Return the [x, y] coordinate for the center point of the cell that contains the specified text.  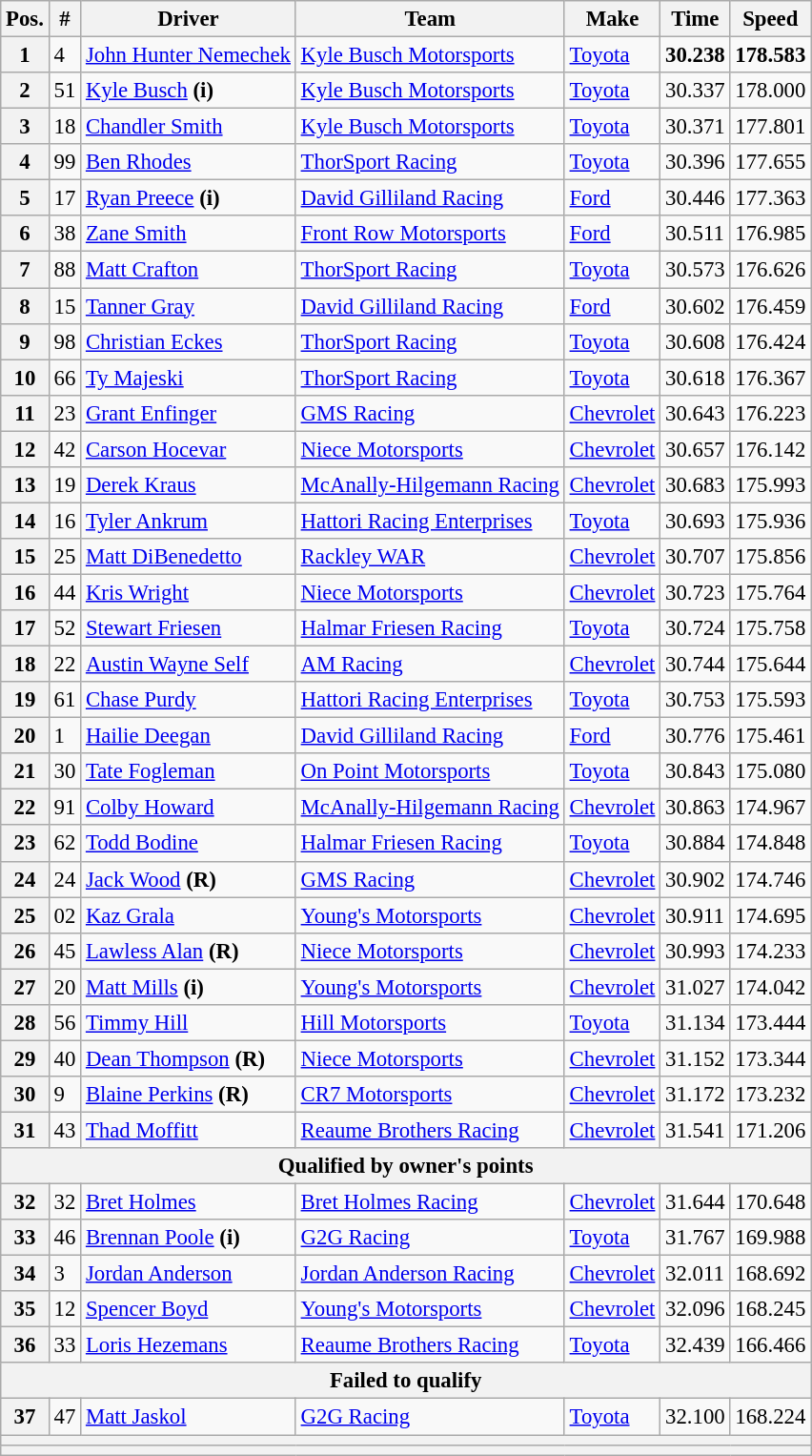
Kaz Grala [189, 915]
31.027 [696, 987]
32.011 [696, 1274]
30.744 [696, 665]
174.233 [770, 951]
2 [25, 91]
Matt Crafton [189, 270]
176.424 [770, 341]
Tyler Ankrum [189, 521]
66 [65, 378]
166.466 [770, 1345]
168.692 [770, 1274]
61 [65, 700]
Bret Holmes [189, 1202]
173.444 [770, 1023]
175.644 [770, 665]
30.911 [696, 915]
30.724 [696, 628]
29 [25, 1058]
98 [65, 341]
30.337 [696, 91]
30.446 [696, 198]
Dean Thompson (R) [189, 1058]
Jack Wood (R) [189, 879]
30.643 [696, 413]
Colby Howard [189, 808]
John Hunter Nemechek [189, 55]
169.988 [770, 1238]
# [65, 19]
Timmy Hill [189, 1023]
174.848 [770, 844]
Zane Smith [189, 234]
30.863 [696, 808]
27 [25, 987]
Qualified by owner's points [406, 1166]
Thad Moffitt [189, 1130]
99 [65, 162]
175.080 [770, 771]
175.764 [770, 592]
Spencer Boyd [189, 1309]
13 [25, 485]
Speed [770, 19]
Ty Majeski [189, 378]
168.224 [770, 1417]
Chandler Smith [189, 127]
52 [65, 628]
175.593 [770, 700]
7 [25, 270]
31.767 [696, 1238]
174.967 [770, 808]
Christian Eckes [189, 341]
Stewart Friesen [189, 628]
30.723 [696, 592]
30.602 [696, 306]
Rackley WAR [430, 557]
14 [25, 521]
32.096 [696, 1309]
Kyle Busch (i) [189, 91]
176.142 [770, 449]
Austin Wayne Self [189, 665]
Chase Purdy [189, 700]
177.655 [770, 162]
21 [25, 771]
30.993 [696, 951]
178.000 [770, 91]
Tate Fogleman [189, 771]
175.856 [770, 557]
91 [65, 808]
34 [25, 1274]
Brennan Poole (i) [189, 1238]
5 [25, 198]
88 [65, 270]
176.626 [770, 270]
Pos. [25, 19]
178.583 [770, 55]
42 [65, 449]
168.245 [770, 1309]
Matt Jaskol [189, 1417]
Grant Enfinger [189, 413]
Carson Hocevar [189, 449]
30.238 [696, 55]
02 [65, 915]
51 [65, 91]
11 [25, 413]
Loris Hezemans [189, 1345]
Jordan Anderson Racing [430, 1274]
Derek Kraus [189, 485]
Make [612, 19]
37 [25, 1417]
30.618 [696, 378]
Team [430, 19]
174.042 [770, 987]
174.746 [770, 879]
28 [25, 1023]
Tanner Gray [189, 306]
AM Racing [430, 665]
32.100 [696, 1417]
Kris Wright [189, 592]
30.776 [696, 736]
30.693 [696, 521]
26 [25, 951]
Blaine Perkins (R) [189, 1095]
On Point Motorsports [430, 771]
177.801 [770, 127]
45 [65, 951]
175.461 [770, 736]
30.843 [696, 771]
176.367 [770, 378]
Driver [189, 19]
Jordan Anderson [189, 1274]
38 [65, 234]
30.573 [696, 270]
40 [65, 1058]
175.993 [770, 485]
Bret Holmes Racing [430, 1202]
62 [65, 844]
44 [65, 592]
30.902 [696, 879]
47 [65, 1417]
30.657 [696, 449]
171.206 [770, 1130]
31 [25, 1130]
31.541 [696, 1130]
35 [25, 1309]
173.232 [770, 1095]
176.459 [770, 306]
32.439 [696, 1345]
Ryan Preece (i) [189, 198]
43 [65, 1130]
Matt DiBenedetto [189, 557]
173.344 [770, 1058]
30.511 [696, 234]
56 [65, 1023]
176.223 [770, 413]
31.644 [696, 1202]
174.695 [770, 915]
31.152 [696, 1058]
30.707 [696, 557]
30.371 [696, 127]
177.363 [770, 198]
Lawless Alan (R) [189, 951]
46 [65, 1238]
Hailie Deegan [189, 736]
31.172 [696, 1095]
6 [25, 234]
8 [25, 306]
Matt Mills (i) [189, 987]
30.396 [696, 162]
Hill Motorsports [430, 1023]
CR7 Motorsports [430, 1095]
Todd Bodine [189, 844]
Front Row Motorsports [430, 234]
30.683 [696, 485]
30.608 [696, 341]
175.936 [770, 521]
Ben Rhodes [189, 162]
176.985 [770, 234]
Time [696, 19]
30.753 [696, 700]
30.884 [696, 844]
Failed to qualify [406, 1382]
10 [25, 378]
170.648 [770, 1202]
175.758 [770, 628]
36 [25, 1345]
31.134 [696, 1023]
